Determine the (X, Y) coordinate at the center of the cell enclosing the given text.  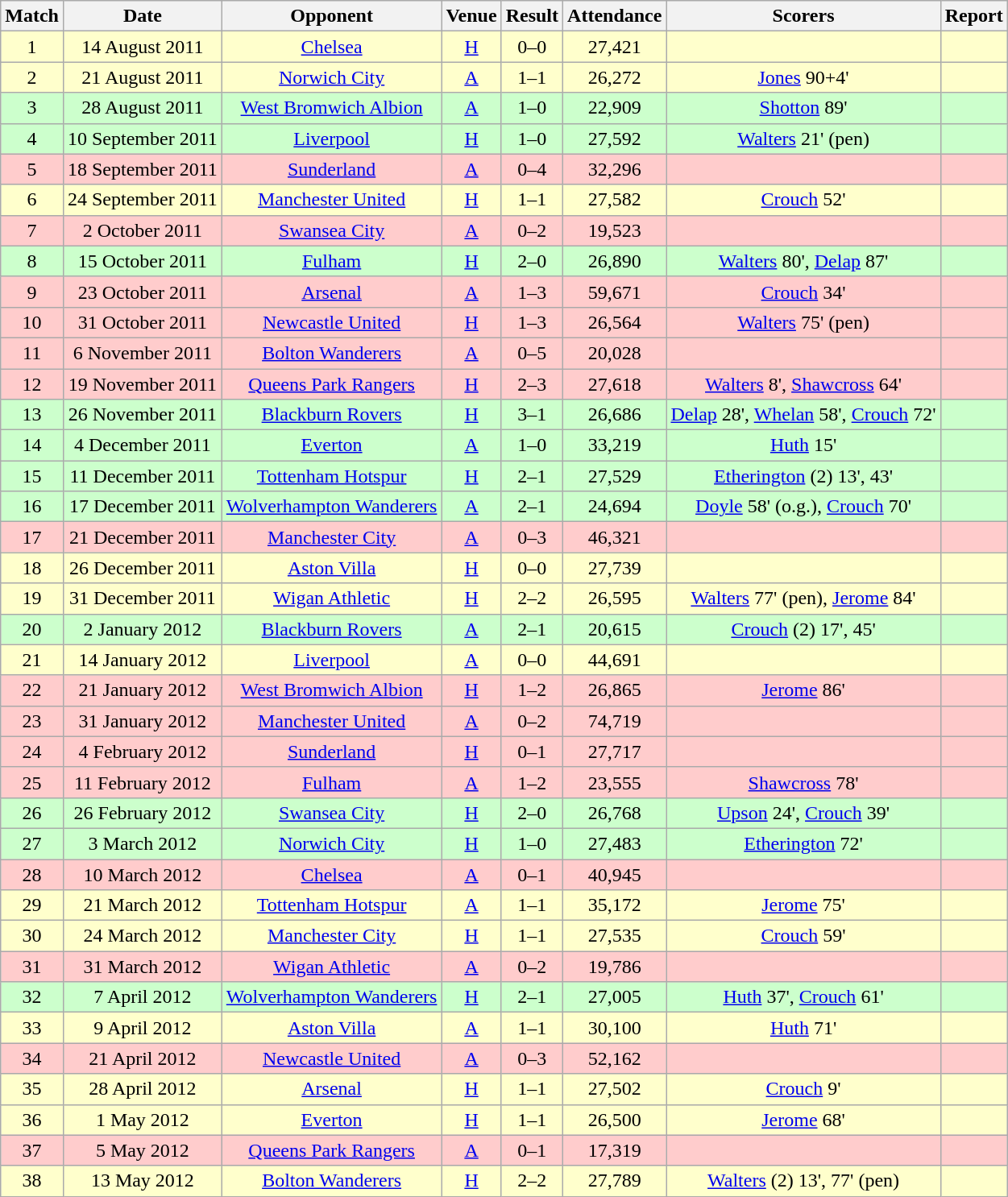
Doyle 58' (o.g.), Crouch 70' (803, 507)
Scorers (803, 16)
Walters (2) 13', 77' (pen) (803, 1181)
17,319 (615, 1150)
Crouch (2) 17', 45' (803, 629)
34 (32, 1058)
20,028 (615, 353)
27,005 (615, 997)
21 January 2012 (142, 690)
Walters 77' (pen), Jerome 84' (803, 598)
Etherington 72' (803, 843)
40,945 (615, 874)
33 (32, 1028)
22 (32, 690)
38 (32, 1181)
12 (32, 384)
2–3 (532, 384)
27,535 (615, 936)
13 (32, 415)
30 (32, 936)
27,717 (615, 752)
19 November 2011 (142, 384)
32 (32, 997)
10 (32, 322)
9 (32, 292)
19,523 (615, 230)
27,592 (615, 139)
Jerome 68' (803, 1120)
16 (32, 507)
2 January 2012 (142, 629)
28 April 2012 (142, 1089)
5 (32, 169)
7 (32, 230)
4 December 2011 (142, 445)
27,739 (615, 568)
21 March 2012 (142, 905)
Crouch 34' (803, 292)
27,582 (615, 200)
Delap 28', Whelan 58', Crouch 72' (803, 415)
Huth 71' (803, 1028)
24,694 (615, 507)
Jones 90+4' (803, 77)
17 December 2011 (142, 507)
52,162 (615, 1058)
19 (32, 598)
Walters 80', Delap 87' (803, 261)
21 April 2012 (142, 1058)
26,564 (615, 322)
26,500 (615, 1120)
36 (32, 1120)
21 August 2011 (142, 77)
27,529 (615, 476)
Attendance (615, 16)
Jerome 86' (803, 690)
14 January 2012 (142, 660)
26 December 2011 (142, 568)
6 (32, 200)
24 (32, 752)
24 March 2012 (142, 936)
Huth 15' (803, 445)
27 (32, 843)
26,768 (615, 813)
25 (32, 782)
23,555 (615, 782)
1 (32, 47)
30,100 (615, 1028)
31 October 2011 (142, 322)
27,618 (615, 384)
26,890 (615, 261)
26,272 (615, 77)
20,615 (615, 629)
35,172 (615, 905)
11 December 2011 (142, 476)
Date (142, 16)
19,786 (615, 967)
17 (32, 537)
3–1 (532, 415)
7 April 2012 (142, 997)
18 September 2011 (142, 169)
8 (32, 261)
Crouch 59' (803, 936)
22,909 (615, 108)
Report (973, 16)
31 (32, 967)
6 November 2011 (142, 353)
9 April 2012 (142, 1028)
28 August 2011 (142, 108)
46,321 (615, 537)
5 May 2012 (142, 1150)
Crouch 52' (803, 200)
29 (32, 905)
Result (532, 16)
Venue (471, 16)
27,502 (615, 1089)
Crouch 9' (803, 1089)
20 (32, 629)
31 December 2011 (142, 598)
33,219 (615, 445)
26 February 2012 (142, 813)
Walters 21' (pen) (803, 139)
21 December 2011 (142, 537)
Shawcross 78' (803, 782)
11 (32, 353)
Upson 24', Crouch 39' (803, 813)
14 (32, 445)
28 (32, 874)
23 October 2011 (142, 292)
4 February 2012 (142, 752)
26,686 (615, 415)
31 January 2012 (142, 721)
Opponent (332, 16)
27,789 (615, 1181)
1 May 2012 (142, 1120)
15 (32, 476)
13 May 2012 (142, 1181)
27,483 (615, 843)
2 (32, 77)
26,595 (615, 598)
21 (32, 660)
32,296 (615, 169)
3 March 2012 (142, 843)
59,671 (615, 292)
26 (32, 813)
31 March 2012 (142, 967)
10 September 2011 (142, 139)
Jerome 75' (803, 905)
Walters 75' (pen) (803, 322)
Etherington (2) 13', 43' (803, 476)
Walters 8', Shawcross 64' (803, 384)
27,421 (615, 47)
0–4 (532, 169)
26 November 2011 (142, 415)
23 (32, 721)
37 (32, 1150)
2 October 2011 (142, 230)
35 (32, 1089)
0–5 (532, 353)
44,691 (615, 660)
Huth 37', Crouch 61' (803, 997)
3 (32, 108)
Shotton 89' (803, 108)
11 February 2012 (142, 782)
15 October 2011 (142, 261)
26,865 (615, 690)
10 March 2012 (142, 874)
Match (32, 16)
18 (32, 568)
24 September 2011 (142, 200)
4 (32, 139)
14 August 2011 (142, 47)
74,719 (615, 721)
